Scan for the cell matching the given text and deliver its (X, Y) coordinate at center. 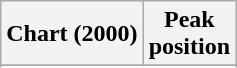
Chart (2000) (72, 34)
Peakposition (189, 34)
